Extract the [X, Y] coordinate from the center of the cell holding the provided text.  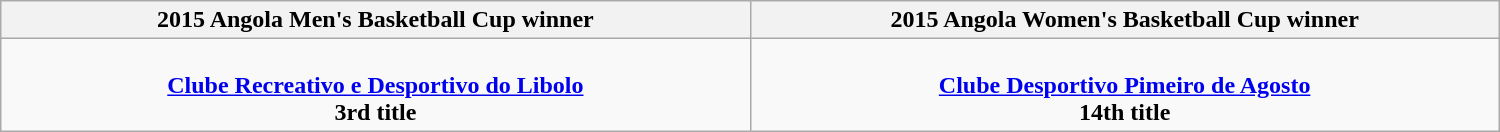
2015 Angola Women's Basketball Cup winner [1124, 20]
Clube Desportivo Pimeiro de Agosto14th title [1124, 85]
Clube Recreativo e Desportivo do Libolo3rd title [376, 85]
2015 Angola Men's Basketball Cup winner [376, 20]
